Pinpoint the cell where the given text exists, returning its (x, y) midpoint coordinate. 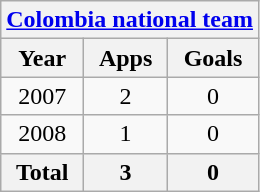
2 (126, 96)
Apps (126, 58)
Total (42, 172)
2008 (42, 134)
Year (42, 58)
Goals (214, 58)
2007 (42, 96)
1 (126, 134)
Colombia national team (130, 20)
3 (126, 172)
